Return (x, y) of the center of cell containing provided text 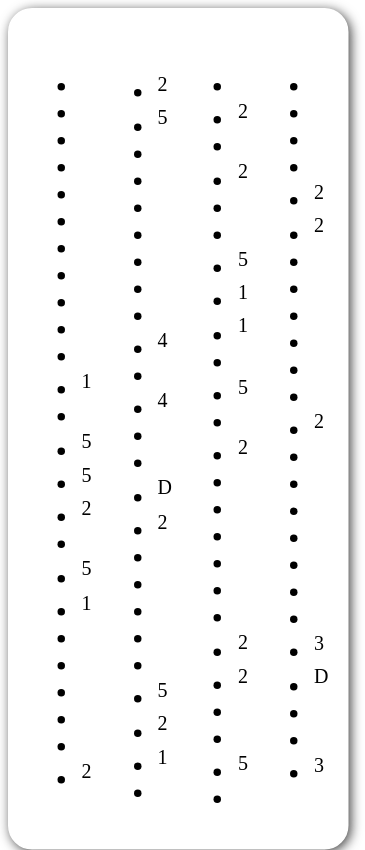
2544D2521 (134, 429)
1552512 (56, 429)
2251152225 (212, 429)
2223D3 (290, 429)
